Return (X, Y) of the center of cell containing provided text 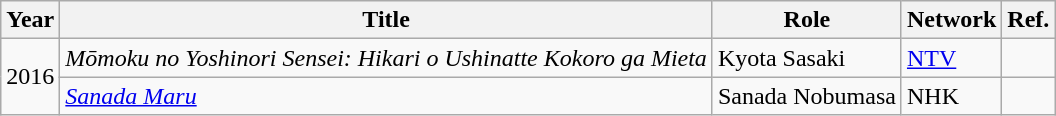
Kyota Sasaki (806, 58)
Year (30, 20)
Mōmoku no Yoshinori Sensei: Hikari o Ushinatte Kokoro ga Mieta (386, 58)
Sanada Nobumasa (806, 96)
Title (386, 20)
Sanada Maru (386, 96)
NTV (951, 58)
2016 (30, 77)
NHK (951, 96)
Ref. (1028, 20)
Network (951, 20)
Role (806, 20)
